From the cell containing the given text, extract its center point as (X, Y) coordinate. 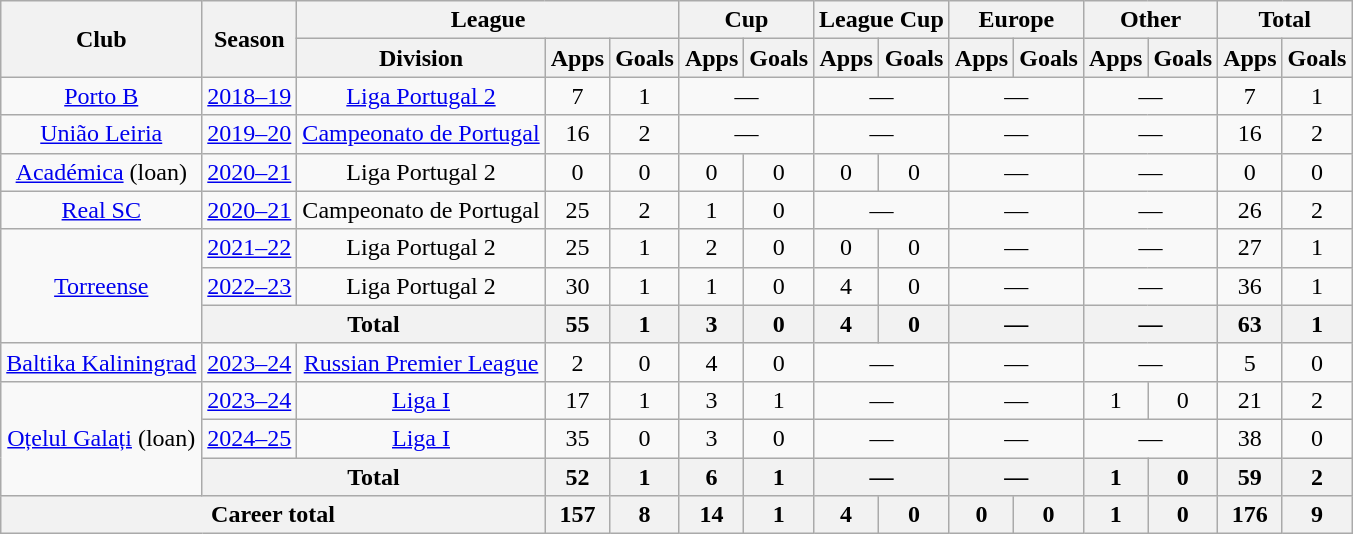
2024–25 (250, 438)
Oțelul Galați (loan) (102, 438)
Career total (273, 515)
26 (1250, 210)
Season (250, 39)
Club (102, 39)
Torreense (102, 286)
2021–22 (250, 248)
9 (1317, 515)
14 (711, 515)
União Leiria (102, 134)
36 (1250, 286)
52 (577, 477)
55 (577, 324)
157 (577, 515)
2022–23 (250, 286)
17 (577, 400)
Académica (loan) (102, 172)
8 (645, 515)
6 (711, 477)
Russian Premier League (421, 362)
30 (577, 286)
38 (1250, 438)
Baltika Kaliningrad (102, 362)
59 (1250, 477)
Other (1150, 20)
176 (1250, 515)
35 (577, 438)
Cup (746, 20)
2019–20 (250, 134)
5 (1250, 362)
Division (421, 58)
63 (1250, 324)
21 (1250, 400)
Europe (1016, 20)
27 (1250, 248)
Real SC (102, 210)
2018–19 (250, 96)
League (488, 20)
League Cup (882, 20)
Porto B (102, 96)
